Locate the cell with the specified text and output its (X, Y) center coordinate. 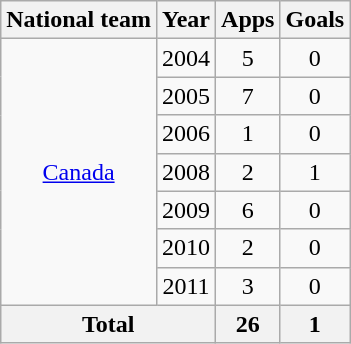
2009 (186, 210)
3 (248, 286)
26 (248, 324)
2011 (186, 286)
2008 (186, 172)
Total (108, 324)
6 (248, 210)
Canada (79, 172)
2006 (186, 134)
Goals (315, 20)
5 (248, 58)
National team (79, 20)
2004 (186, 58)
2005 (186, 96)
Apps (248, 20)
7 (248, 96)
2010 (186, 248)
Year (186, 20)
